Locate the cell with the specified text and output its [X, Y] center coordinate. 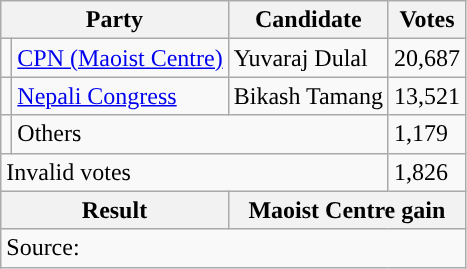
Invalid votes [195, 172]
Others [200, 134]
Source: [234, 248]
1,826 [426, 172]
Votes [426, 20]
Candidate [308, 20]
20,687 [426, 58]
13,521 [426, 96]
Nepali Congress [120, 96]
Maoist Centre gain [346, 210]
CPN (Maoist Centre) [120, 58]
Bikash Tamang [308, 96]
Yuvaraj Dulal [308, 58]
1,179 [426, 134]
Party [114, 20]
Result [114, 210]
